Extract the [X, Y] coordinate from the center of the cell holding the provided text.  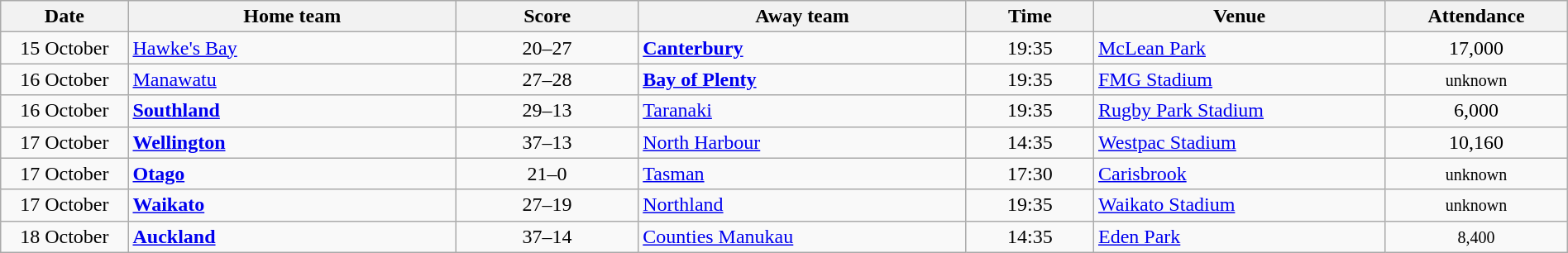
21–0 [547, 174]
29–13 [547, 111]
17:30 [1030, 174]
37–13 [547, 142]
27–28 [547, 79]
6,000 [1476, 111]
Waikato [293, 205]
Time [1030, 17]
Bay of Plenty [802, 79]
Carisbrook [1239, 174]
Waikato Stadium [1239, 205]
Southland [293, 111]
18 October [65, 236]
8,400 [1476, 236]
North Harbour [802, 142]
Auckland [293, 236]
Canterbury [802, 48]
20–27 [547, 48]
Taranaki [802, 111]
McLean Park [1239, 48]
Attendance [1476, 17]
37–14 [547, 236]
Score [547, 17]
15 October [65, 48]
17,000 [1476, 48]
Rugby Park Stadium [1239, 111]
Counties Manukau [802, 236]
Otago [293, 174]
Home team [293, 17]
Date [65, 17]
FMG Stadium [1239, 79]
Manawatu [293, 79]
Tasman [802, 174]
Away team [802, 17]
Venue [1239, 17]
27–19 [547, 205]
Westpac Stadium [1239, 142]
Eden Park [1239, 236]
10,160 [1476, 142]
Hawke's Bay [293, 48]
Northland [802, 205]
Wellington [293, 142]
